Scan for the cell matching the given text and deliver its (x, y) coordinate at center. 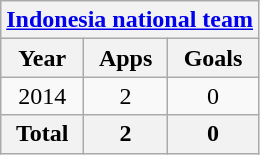
Goals (214, 58)
2014 (42, 96)
Apps (126, 58)
Total (42, 134)
Indonesia national team (130, 20)
Year (42, 58)
